Detect which cell encompasses the target text, then output its [x, y] center coordinate. 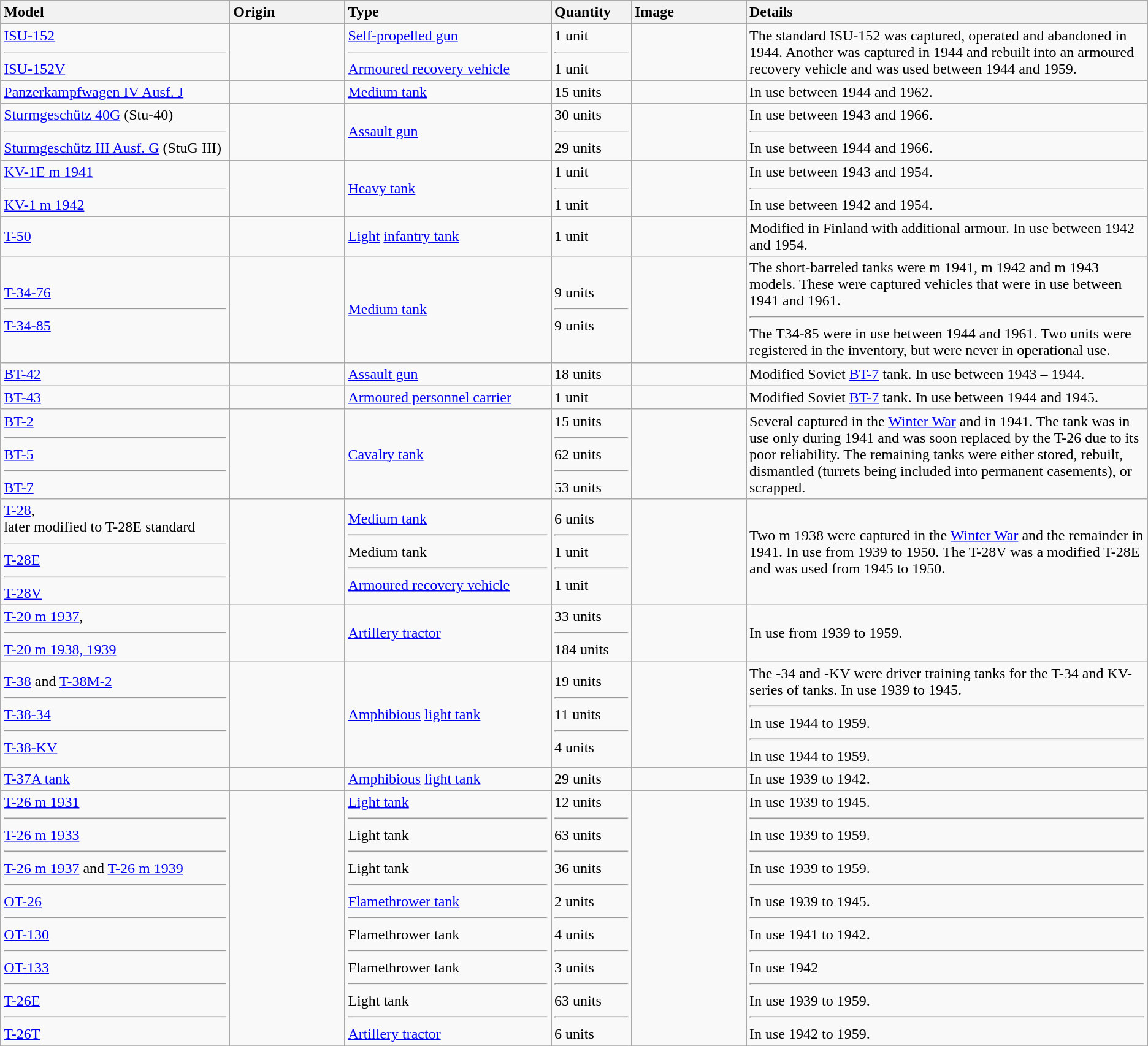
Heavy tank [448, 188]
Quantity [591, 12]
KV-1E m 1941KV-1 m 1942 [115, 188]
BT-43 [115, 397]
T-28,later modified to T-28E standardT-28ET-28V [115, 552]
T-26 m 1931T-26 m 1933T-26 m 1937 and T-26 m 1939OT-26OT-130OT-133T-26ET-26T [115, 918]
BT-2BT-5BT-7 [115, 454]
Modified Soviet BT-7 tank. In use between 1943 – 1944. [947, 374]
Image [688, 12]
Light tankLight tankLight tankFlamethrower tankFlamethrower tankFlamethrower tankLight tankArtillery tractor [448, 918]
18 units [591, 374]
In use 1939 to 1942. [947, 779]
T-37A tank [115, 779]
Cavalry tank [448, 454]
In use from 1939 to 1959. [947, 633]
The -34 and -KV were driver training tanks for the T-34 and KV-series of tanks. In use 1939 to 1945.In use 1944 to 1959.In use 1944 to 1959. [947, 714]
ISU-152ISU-152V [115, 52]
T-50 [115, 237]
30 units29 units [591, 132]
Modified Soviet BT-7 tank. In use between 1944 and 1945. [947, 397]
Sturmgeschütz 40G (Stu-40)Sturmgeschütz III Ausf. G (StuG III) [115, 132]
BT-42 [115, 374]
Modified in Finland with additional armour. In use between 1942 and 1954. [947, 237]
Medium tankMedium tankArmoured recovery vehicle [448, 552]
T-20 m 1937,T-20 m 1938, 1939 [115, 633]
T-38 and T-38M-2T-38-34T-38-KV [115, 714]
In use between 1944 and 1962. [947, 92]
33 units184 units [591, 633]
Self-propelled gun Armoured recovery vehicle [448, 52]
15 units62 units53 units [591, 454]
Panzerkampfwagen IV Ausf. J [115, 92]
In use between 1943 and 1954.In use between 1942 and 1954. [947, 188]
15 units [591, 92]
Type [448, 12]
9 units9 units [591, 309]
Details [947, 12]
Origin [287, 12]
T-34-76T-34-85 [115, 309]
29 units [591, 779]
Artillery tractor [448, 633]
Light infantry tank [448, 237]
Armoured personnel carrier [448, 397]
Model [115, 12]
6 units1 unit1 unit [591, 552]
12 units63 units36 units2 units4 units3 units63 units6 units [591, 918]
19 units11 units4 units [591, 714]
In use between 1943 and 1966.In use between 1944 and 1966. [947, 132]
